Determine the (x, y) coordinate at the center of the cell enclosing the given text.  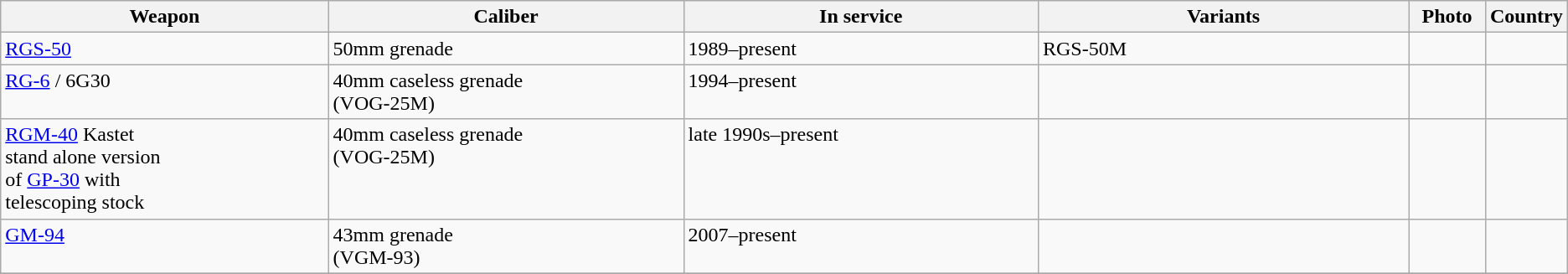
Photo (1447, 17)
late 1990s–present (861, 169)
50mm grenade (506, 49)
In service (861, 17)
Weapon (164, 17)
RGM-40 Kastetstand alone versionof GP-30 withtelescoping stock (164, 169)
Country (1526, 17)
RG-6 / 6G30 (164, 92)
RGS-50M (1223, 49)
43mm grenade(VGM-93) (506, 246)
2007–present (861, 246)
Caliber (506, 17)
GM-94 (164, 246)
1994–present (861, 92)
Variants (1223, 17)
1989–present (861, 49)
RGS-50 (164, 49)
